Search for the cell housing the specified text and yield its (X, Y) center coordinate. 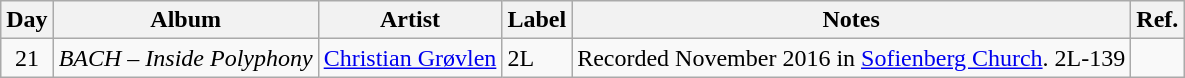
Recorded November 2016 in Sofienberg Church. 2L-139 (852, 58)
Christian Grøvlen (410, 58)
Label (537, 20)
Ref. (1158, 20)
2L (537, 58)
Notes (852, 20)
Artist (410, 20)
BACH – Inside Polyphony (186, 58)
Album (186, 20)
21 (27, 58)
Day (27, 20)
